Return the [x, y] coordinate for the center point of the cell that contains the specified text.  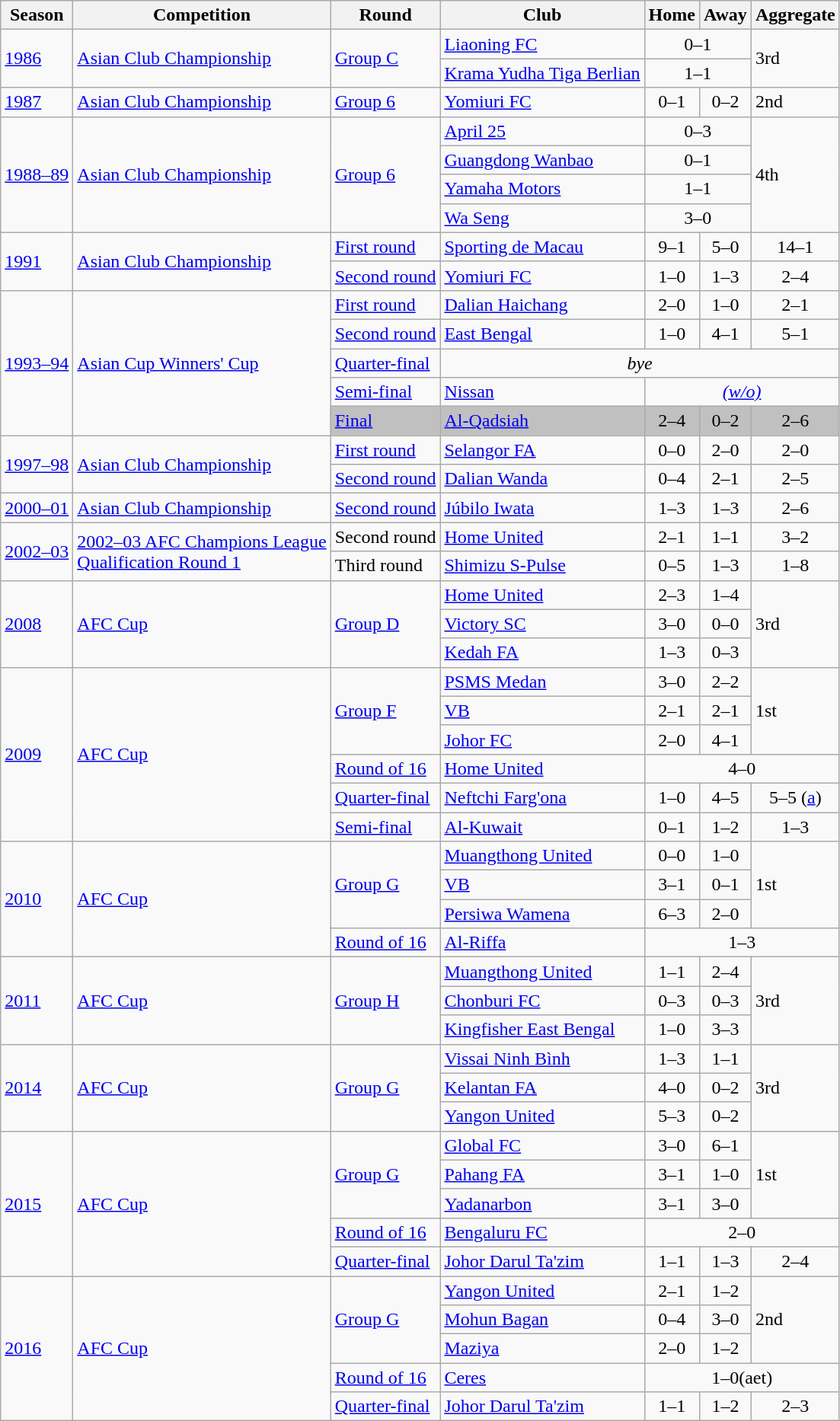
Aggregate [795, 15]
2002–03 AFC Champions LeagueQualification Round 1 [202, 551]
Dalian Haichang [542, 305]
Bengaluru FC [542, 1232]
4th [795, 174]
1988–89 [37, 174]
Kedah FA [542, 653]
9–1 [672, 247]
Shimizu S-Pulse [542, 566]
2008 [37, 624]
1986 [37, 59]
5–5 (a) [795, 797]
2014 [37, 1087]
Victory SC [542, 624]
14–1 [795, 247]
5–3 [672, 1116]
2009 [37, 754]
1991 [37, 261]
3–3 [725, 1030]
1–4 [725, 595]
Sporting de Macau [542, 247]
Maziya [542, 1349]
1997–98 [37, 465]
(w/o) [742, 392]
Selangor FA [542, 450]
4–5 [725, 797]
2010 [37, 899]
Guangdong Wanbao [542, 160]
Yamaha Motors [542, 189]
2–2 [725, 682]
Wa Seng [542, 218]
Kelantan FA [542, 1087]
Vissai Ninh Bình [542, 1059]
1987 [37, 102]
Al-Riffa [542, 943]
Nissan [542, 392]
Krama Yudha Tiga Berlian [542, 73]
1993–94 [37, 362]
Chonburi FC [542, 1001]
6–1 [725, 1145]
2015 [37, 1203]
Al-Kuwait [542, 826]
5–0 [725, 247]
1–8 [795, 566]
0–5 [672, 566]
Round [385, 15]
2011 [37, 1001]
Away [725, 15]
Competition [202, 15]
Mohun Bagan [542, 1320]
Johor FC [542, 739]
bye [640, 363]
Yadanarbon [542, 1203]
2002–03 [37, 551]
PSMS Medan [542, 682]
April 25 [542, 131]
Season [37, 15]
2000–01 [37, 508]
Group C [385, 59]
Asian Cup Winners' Cup [202, 362]
Club [542, 15]
Group F [385, 710]
Group D [385, 624]
Ceres [542, 1378]
Final [385, 421]
Dalian Wanda [542, 479]
2–5 [795, 479]
Neftchi Farg'ona [542, 797]
Pahang FA [542, 1174]
Global FC [542, 1145]
Group H [385, 1001]
Al-Qadsiah [542, 421]
3–2 [795, 537]
6–3 [672, 914]
2016 [37, 1349]
1–0(aet) [742, 1378]
East Bengal [542, 334]
Liaoning FC [542, 44]
Home [672, 15]
Persiwa Wamena [542, 914]
Third round [385, 566]
Kingfisher East Bengal [542, 1030]
5–1 [795, 334]
Júbilo Iwata [542, 508]
